Identify which cell holds the provided text, then report its (X, Y) central coordinate. 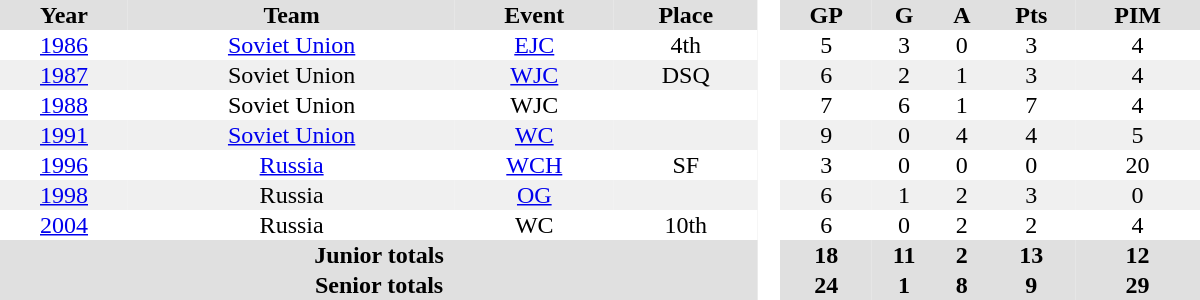
10th (686, 225)
EJC (534, 45)
Place (686, 15)
G (904, 15)
SF (686, 165)
8 (962, 285)
1986 (64, 45)
DSQ (686, 75)
1987 (64, 75)
GP (826, 15)
11 (904, 255)
18 (826, 255)
Pts (1031, 15)
4th (686, 45)
1998 (64, 195)
Junior totals (379, 255)
1991 (64, 135)
24 (826, 285)
PIM (1138, 15)
OG (534, 195)
Year (64, 15)
2004 (64, 225)
WCH (534, 165)
1996 (64, 165)
20 (1138, 165)
29 (1138, 285)
Event (534, 15)
Team (292, 15)
12 (1138, 255)
A (962, 15)
13 (1031, 255)
1988 (64, 105)
Senior totals (379, 285)
